Find where the given text appears and provide that cell's center as (X, Y) coordinate. 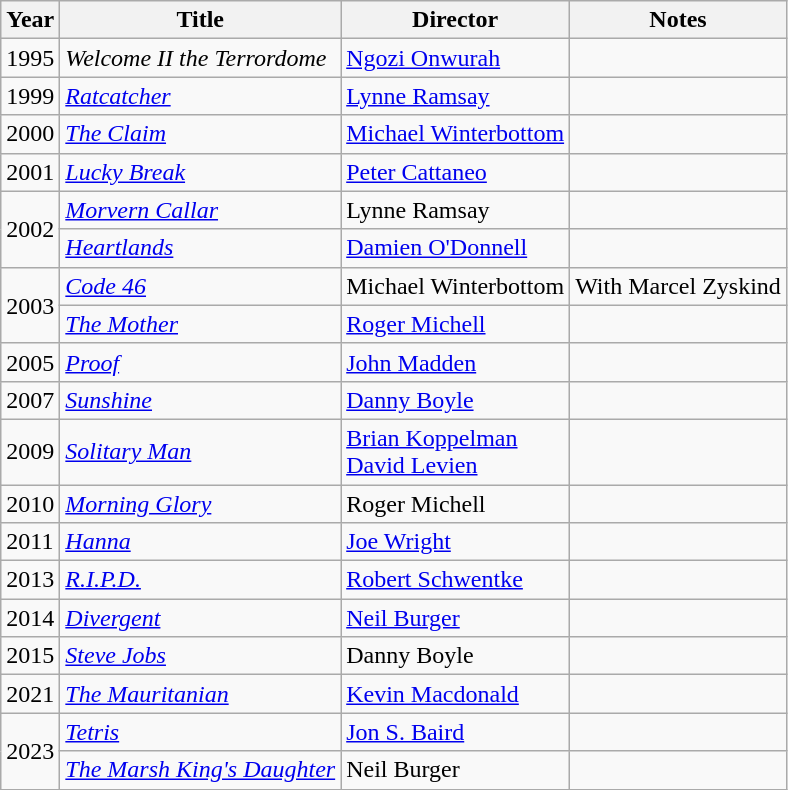
The Marsh King's Daughter (200, 770)
2021 (30, 694)
1995 (30, 58)
Kevin Macdonald (456, 694)
Jon S. Baird (456, 732)
Welcome II the Terrordome (200, 58)
Notes (678, 20)
2014 (30, 618)
1999 (30, 96)
Ratcatcher (200, 96)
2009 (30, 452)
Morning Glory (200, 503)
2010 (30, 503)
Peter Cattaneo (456, 172)
2005 (30, 362)
Morvern Callar (200, 210)
Heartlands (200, 248)
Brian KoppelmanDavid Levien (456, 452)
Damien O'Donnell (456, 248)
Solitary Man (200, 452)
Ngozi Onwurah (456, 58)
2023 (30, 751)
Divergent (200, 618)
2001 (30, 172)
The Claim (200, 134)
2002 (30, 229)
2000 (30, 134)
Title (200, 20)
2007 (30, 400)
John Madden (456, 362)
Lucky Break (200, 172)
Code 46 (200, 286)
With Marcel Zyskind (678, 286)
Proof (200, 362)
Year (30, 20)
Tetris (200, 732)
2011 (30, 542)
The Mother (200, 324)
R.I.P.D. (200, 580)
Sunshine (200, 400)
2015 (30, 656)
2003 (30, 305)
Robert Schwentke (456, 580)
The Mauritanian (200, 694)
Director (456, 20)
2013 (30, 580)
Steve Jobs (200, 656)
Hanna (200, 542)
Joe Wright (456, 542)
